Identify which cell holds the provided text, then report its [x, y] central coordinate. 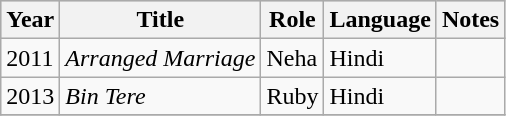
Year [30, 20]
Ruby [292, 96]
Neha [292, 58]
Bin Tere [160, 96]
2011 [30, 58]
Title [160, 20]
2013 [30, 96]
Language [380, 20]
Arranged Marriage [160, 58]
Role [292, 20]
Notes [470, 20]
